Locate the cell with the specified text and output its (x, y) center coordinate. 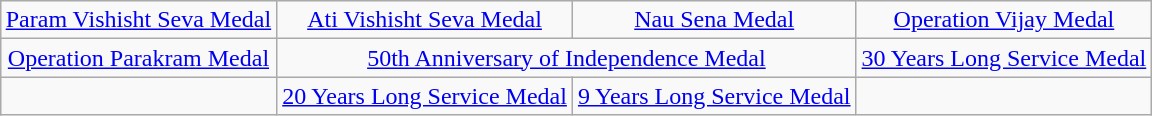
Nau Sena Medal (714, 20)
50th Anniversary of Independence Medal (566, 58)
9 Years Long Service Medal (714, 96)
Operation Parakram Medal (138, 58)
Operation Vijay Medal (1004, 20)
Param Vishisht Seva Medal (138, 20)
20 Years Long Service Medal (425, 96)
30 Years Long Service Medal (1004, 58)
Ati Vishisht Seva Medal (425, 20)
